Pinpoint the cell where the given text exists, returning its (X, Y) midpoint coordinate. 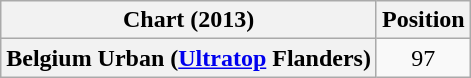
Position (423, 20)
97 (423, 58)
Belgium Urban (Ultratop Flanders) (189, 58)
Chart (2013) (189, 20)
